For the text-containing cell, return its midpoint in [x, y] coordinate format. 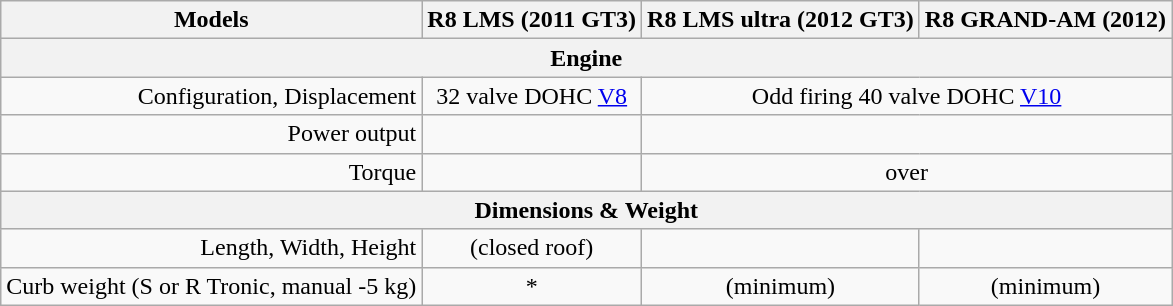
Length, Width, Height [212, 248]
over [907, 172]
Configuration, Displacement [212, 96]
* [532, 286]
(closed roof) [532, 248]
Odd firing 40 valve DOHC V10 [907, 96]
32 valve DOHC V8 [532, 96]
Dimensions & Weight [586, 210]
Models [212, 20]
Engine [586, 58]
Power output [212, 134]
R8 LMS (2011 GT3) [532, 20]
Torque [212, 172]
R8 GRAND-AM (2012) [1045, 20]
R8 LMS ultra (2012 GT3) [781, 20]
Curb weight (S or R Tronic, manual -5 kg) [212, 286]
